Detect which cell encompasses the target text, then output its [X, Y] center coordinate. 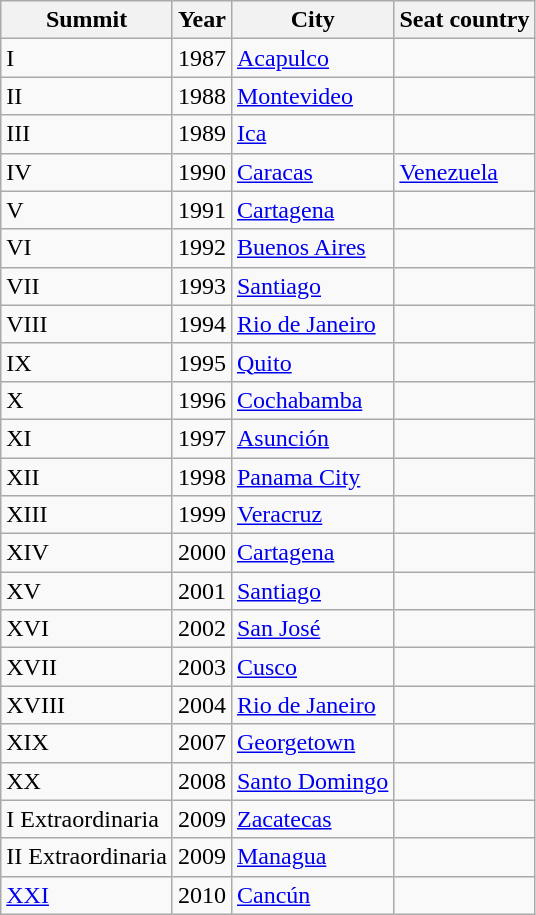
II [87, 96]
2008 [202, 781]
1992 [202, 248]
I Extraordinaria [87, 819]
Georgetown [312, 743]
1989 [202, 134]
I [87, 58]
XIV [87, 553]
1999 [202, 515]
Asunción [312, 438]
Summit [87, 20]
VII [87, 286]
VI [87, 248]
XIX [87, 743]
San José [312, 629]
1994 [202, 324]
2007 [202, 743]
X [87, 400]
1995 [202, 362]
XI [87, 438]
2000 [202, 553]
1993 [202, 286]
Managua [312, 857]
XV [87, 591]
2002 [202, 629]
III [87, 134]
Buenos Aires [312, 248]
1987 [202, 58]
2003 [202, 667]
Year [202, 20]
IX [87, 362]
VIII [87, 324]
2010 [202, 895]
City [312, 20]
Caracas [312, 172]
1996 [202, 400]
Veracruz [312, 515]
XXI [87, 895]
Quito [312, 362]
XVII [87, 667]
Montevideo [312, 96]
Panama City [312, 477]
Seat country [464, 20]
1990 [202, 172]
1997 [202, 438]
XVI [87, 629]
V [87, 210]
XII [87, 477]
IV [87, 172]
XX [87, 781]
XVIII [87, 705]
1998 [202, 477]
Venezuela [464, 172]
Cusco [312, 667]
II Extraordinaria [87, 857]
Acapulco [312, 58]
XIII [87, 515]
1988 [202, 96]
Zacatecas [312, 819]
2004 [202, 705]
Cancún [312, 895]
2001 [202, 591]
Ica [312, 134]
Cochabamba [312, 400]
1991 [202, 210]
Santo Domingo [312, 781]
